Return [x, y] of the center of cell containing provided text 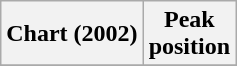
Chart (2002) [72, 34]
Peakposition [189, 34]
